Identify which cell holds the provided text, then report its [x, y] central coordinate. 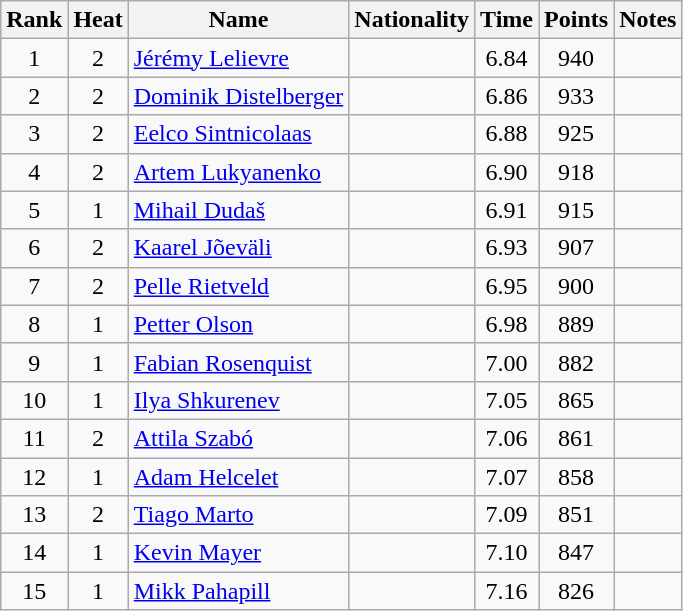
Petter Olson [238, 324]
Pelle Rietveld [238, 286]
6.90 [507, 172]
Fabian Rosenquist [238, 362]
7.05 [507, 400]
Kaarel Jõeväli [238, 248]
13 [34, 515]
907 [576, 248]
Adam Helcelet [238, 477]
Kevin Mayer [238, 553]
Mihail Dudaš [238, 210]
826 [576, 591]
940 [576, 58]
Points [576, 20]
847 [576, 553]
7 [34, 286]
851 [576, 515]
10 [34, 400]
6.88 [507, 134]
Ilya Shkurenev [238, 400]
12 [34, 477]
Mikk Pahapill [238, 591]
7.06 [507, 438]
925 [576, 134]
7.10 [507, 553]
882 [576, 362]
918 [576, 172]
6.86 [507, 96]
14 [34, 553]
889 [576, 324]
Time [507, 20]
933 [576, 96]
900 [576, 286]
6.98 [507, 324]
Nationality [412, 20]
7.16 [507, 591]
915 [576, 210]
8 [34, 324]
6.91 [507, 210]
Rank [34, 20]
Eelco Sintnicolaas [238, 134]
865 [576, 400]
3 [34, 134]
6 [34, 248]
6.84 [507, 58]
Tiago Marto [238, 515]
6.93 [507, 248]
Dominik Distelberger [238, 96]
Notes [648, 20]
Jérémy Lelievre [238, 58]
7.07 [507, 477]
Artem Lukyanenko [238, 172]
7.09 [507, 515]
Heat [98, 20]
861 [576, 438]
7.00 [507, 362]
15 [34, 591]
4 [34, 172]
9 [34, 362]
Attila Szabó [238, 438]
858 [576, 477]
Name [238, 20]
11 [34, 438]
5 [34, 210]
6.95 [507, 286]
